Pinpoint the cell where the given text exists, returning its [X, Y] midpoint coordinate. 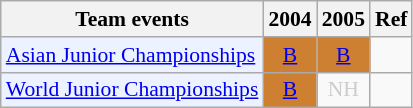
2004 [290, 19]
Asian Junior Championships [132, 55]
Team events [132, 19]
Ref [391, 19]
World Junior Championships [132, 90]
2005 [344, 19]
NH [344, 90]
